Detect which cell encompasses the target text, then output its [x, y] center coordinate. 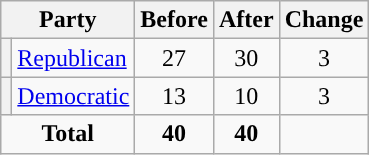
Democratic [74, 96]
27 [174, 58]
After [246, 20]
Before [174, 20]
13 [174, 96]
10 [246, 96]
Change [324, 20]
Party [68, 20]
Total [68, 134]
30 [246, 58]
Republican [74, 58]
